Determine the (X, Y) coordinate at the center of the cell enclosing the given text.  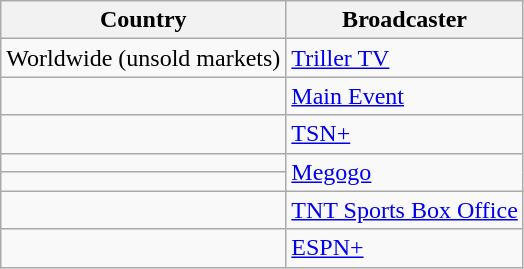
Country (144, 20)
Broadcaster (404, 20)
TSN+ (404, 134)
TNT Sports Box Office (404, 210)
Main Event (404, 96)
Triller TV (404, 58)
Megogo (404, 172)
Worldwide (unsold markets) (144, 58)
ESPN+ (404, 248)
